From the cell containing the given text, extract its center point as (X, Y) coordinate. 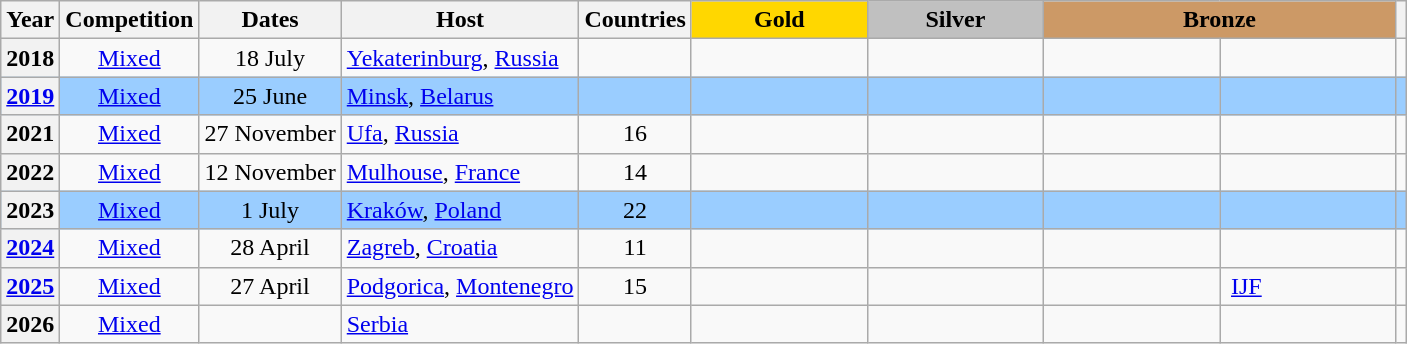
2021 (30, 134)
2025 (30, 286)
15 (635, 286)
Bronze (1219, 20)
18 July (270, 58)
28 April (270, 248)
14 (635, 172)
27 November (270, 134)
Silver (955, 20)
Gold (779, 20)
Dates (270, 20)
12 November (270, 172)
Year (30, 20)
2018 (30, 58)
2026 (30, 324)
2024 (30, 248)
2019 (30, 96)
27 April (270, 286)
Serbia (460, 324)
2022 (30, 172)
Countries (635, 20)
11 (635, 248)
Mulhouse, France (460, 172)
16 (635, 134)
Minsk, Belarus (460, 96)
22 (635, 210)
Zagreb, Croatia (460, 248)
Competition (130, 20)
25 June (270, 96)
Yekaterinburg, Russia (460, 58)
Host (460, 20)
Kraków, Poland (460, 210)
IJF (1308, 286)
1 July (270, 210)
Ufa, Russia (460, 134)
2023 (30, 210)
Podgorica, Montenegro (460, 286)
